Search for the cell housing the specified text and yield its [x, y] center coordinate. 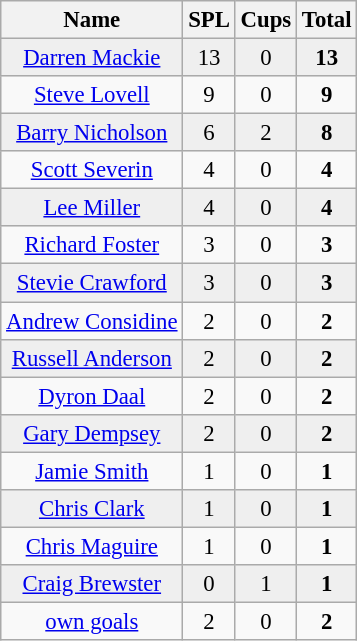
Dyron Daal [92, 396]
SPL [209, 20]
own goals [92, 621]
Cups [266, 20]
Name [92, 20]
Steve Lovell [92, 95]
Richard Foster [92, 245]
Total [326, 20]
Chris Maguire [92, 546]
Barry Nicholson [92, 133]
Jamie Smith [92, 471]
Gary Dempsey [92, 433]
8 [326, 133]
Darren Mackie [92, 58]
6 [209, 133]
Craig Brewster [92, 584]
Chris Clark [92, 509]
Russell Anderson [92, 358]
Andrew Considine [92, 321]
Lee Miller [92, 208]
Stevie Crawford [92, 283]
Scott Severin [92, 170]
